Extract the [x, y] coordinate from the center of the cell holding the provided text.  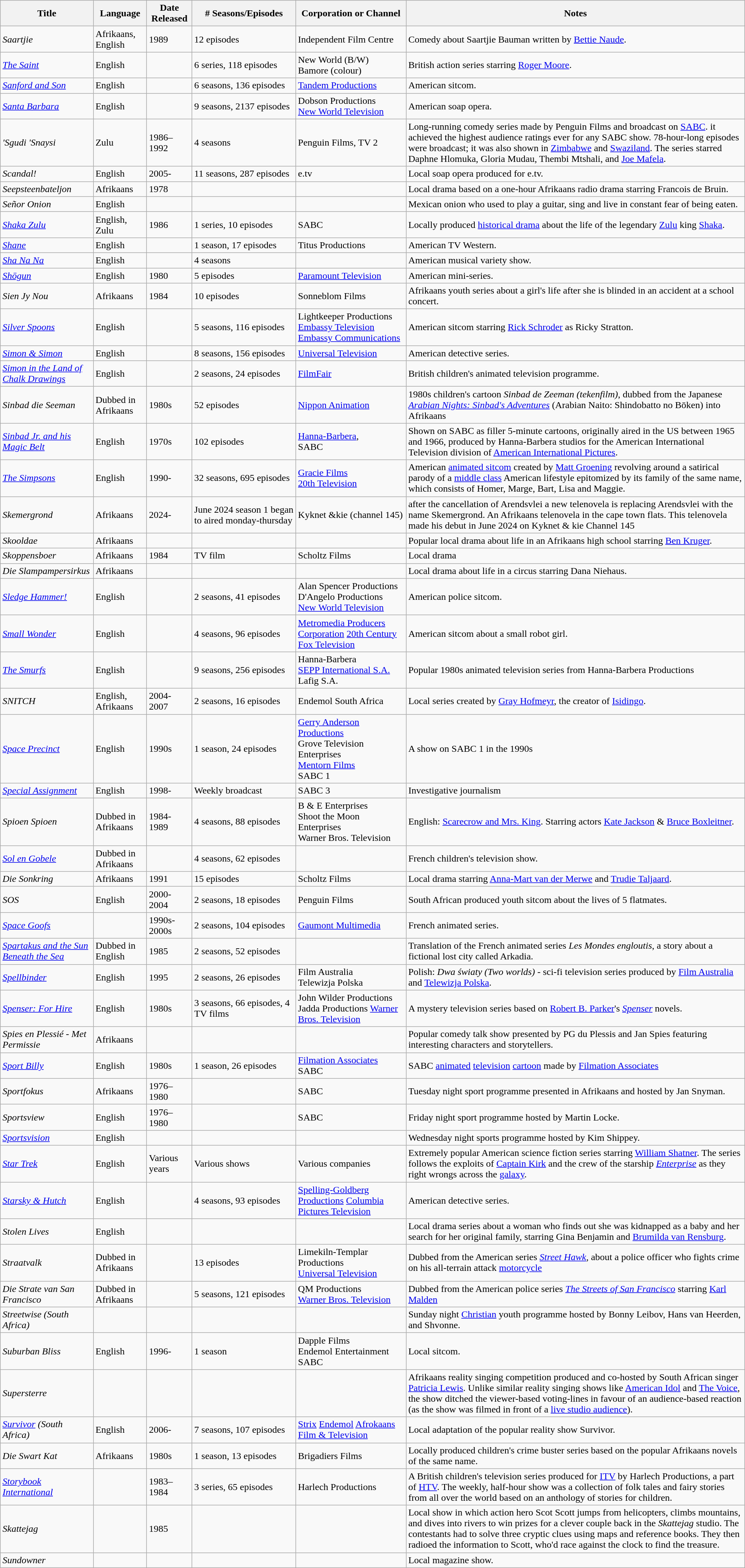
2005- [170, 174]
TV film [244, 556]
Santa Barbara [47, 106]
1986 [170, 224]
Storybook International [47, 1487]
American musical variety show. [575, 260]
Corporation or Channel [351, 14]
Scandal! [47, 174]
Dubbed from the American series Street Hawk, about a police officer who fights crime on his all-terrain attack motorcycle [575, 1263]
Metromedia Producers Corporation 20th Century Fox Television [351, 633]
2000-2004 [170, 900]
1 season, 13 episodes [244, 1456]
Shōgun [47, 276]
Date Released [170, 14]
Sol en Gobele [47, 858]
Simon & Simon [47, 353]
2004-2007 [170, 701]
4 seasons, 93 episodes [244, 1200]
3 series, 65 episodes [244, 1487]
American police sitcom. [575, 597]
Various companies [351, 1163]
French animated series. [575, 925]
Sunday night Christian youth programme hosted by Bonny Leibov, Hans van Heerden, and Shvonne. [575, 1320]
Titus Productions [351, 245]
Afrikaans, English [120, 39]
1998- [170, 791]
British children's animated television programme. [575, 374]
Small Wonder [47, 633]
Penguin Films, TV 2 [351, 142]
Straatvalk [47, 1263]
Sundowner [47, 1560]
The Simpsons [47, 478]
3 seasons, 66 episodes, 4 TV films [244, 1008]
South African produced youth sitcom about the lives of 5 flatmates. [575, 900]
2 seasons, 26 episodes [244, 977]
Lightkeeper ProductionsEmbassy TelevisionEmbassy Communications [351, 327]
Special Assignment [47, 791]
2 seasons, 41 episodes [244, 597]
6 seasons, 136 episodes [244, 86]
Skattejag [47, 1529]
Local magazine show. [575, 1560]
Polish: Dwa światy (Two worlds) - sci-fi television series produced by Film Australia and Telewizja Polska. [575, 977]
Alan Spencer ProductionsD'Angelo ProductionsNew World Television [351, 597]
2 seasons, 52 episodes [244, 951]
Sport Billy [47, 1065]
Sha Na Na [47, 260]
1990s [170, 749]
American sitcom about a small robot girl. [575, 633]
Star Trek [47, 1163]
Simon in the Land of Chalk Drawings [47, 374]
Spartakus and the Sun Beneath the Sea [47, 951]
English, Zulu [120, 224]
1970s [170, 442]
32 seasons, 695 episodes [244, 478]
Sledge Hammer! [47, 597]
Señor Onion [47, 204]
Zulu [120, 142]
A show on SABC 1 in the 1990s [575, 749]
2 seasons, 24 episodes [244, 374]
Spellbinder [47, 977]
Local series created by Gray Hofmeyr, the creator of Isidingo. [575, 701]
11 seasons, 287 episodes [244, 174]
4 seasons, 96 episodes [244, 633]
Die Swart Kat [47, 1456]
1986–1992 [170, 142]
The Saint [47, 65]
8 seasons, 156 episodes [244, 353]
Harlech Productions [351, 1487]
American sitcom starring Rick Schroder as Ricky Stratton. [575, 327]
Notes [575, 14]
Endemol South Africa [351, 701]
A mystery television series based on Robert B. Parker's Spenser novels. [575, 1008]
1 season [244, 1351]
American sitcom. [575, 86]
English: Scarecrow and Mrs. King. Starring actors Kate Jackson & Bruce Boxleitner. [575, 822]
New World (B/W)Bamore (colour) [351, 65]
Saartjie [47, 39]
10 episodes [244, 296]
SOS [47, 900]
2006- [170, 1430]
Afrikaans youth series about a girl's life after she is blinded in an accident at a school concert. [575, 296]
13 episodes [244, 1263]
Die Sonkring [47, 879]
Survivor (South Africa) [47, 1430]
Shaka Zulu [47, 224]
1978 [170, 189]
John Wilder ProductionsJadda Productions Warner Bros. Television [351, 1008]
1991 [170, 879]
June 2024 season 1 began to aired monday-thursday [244, 515]
1 season, 17 episodes [244, 245]
Hanna-BarberaSEPP International S.A.Lafig S.A. [351, 670]
1983–1984 [170, 1487]
English, Afrikaans [120, 701]
Tandem Productions [351, 86]
Skemergrond [47, 515]
Shane [47, 245]
Stolen Lives [47, 1231]
Supersterre [47, 1393]
12 episodes [244, 39]
'Sgudi 'Snaysi [47, 142]
Title [47, 14]
American TV Western. [575, 245]
Various years [170, 1163]
Gerry Anderson ProductionsGrove Television EnterprisesMentorn FilmsSABC 1 [351, 749]
5 seasons, 116 episodes [244, 327]
Locally produced children's crime buster series based on the popular Afrikaans novels of the same name. [575, 1456]
15 episodes [244, 879]
B & E EnterprisesShoot the Moon EnterprisesWarner Bros. Television [351, 822]
Gaumont Multimedia [351, 925]
Hanna-Barbera,SABC [351, 442]
1 season, 24 episodes [244, 749]
Weekly broadcast [244, 791]
2024- [170, 515]
Sportsvision [47, 1138]
Popular local drama about life in an Afrikaans high school starring Ben Kruger. [575, 541]
5 seasons, 121 episodes [244, 1294]
Spenser: For Hire [47, 1008]
Language [120, 14]
e.tv [351, 174]
The Smurfs [47, 670]
Filmation AssociatesSABC [351, 1065]
Friday night sport programme hosted by Martin Locke. [575, 1117]
1 series, 10 episodes [244, 224]
SABC 3 [351, 791]
Limekiln-Templar ProductionsUniversal Television [351, 1263]
Sportfokus [47, 1091]
Local adaptation of the popular reality show Survivor. [575, 1430]
1996- [170, 1351]
Local soap opera produced for e.tv. [575, 174]
Skooldae [47, 541]
Locally produced historical drama about the life of the legendary Zulu king Shaka. [575, 224]
Film AustraliaTelewizja Polska [351, 977]
Comedy about Saartjie Bauman written by Bettie Naude. [575, 39]
102 episodes [244, 442]
2 seasons, 16 episodes [244, 701]
Independent Film Centre [351, 39]
Paramount Television [351, 276]
Sanford and Son [47, 86]
Dubbed from the American police series The Streets of San Francisco starring Karl Malden [575, 1294]
Spioen Spioen [47, 822]
QM ProductionsWarner Bros. Television [351, 1294]
Sien Jy Nou [47, 296]
Spies en Plessié - Met Permissie [47, 1040]
Investigative journalism [575, 791]
4 seasons, 62 episodes [244, 858]
2 seasons, 18 episodes [244, 900]
Penguin Films [351, 900]
SABC animated television cartoon made by Filmation Associates [575, 1065]
9 seasons, 2137 episodes [244, 106]
Sonneblom Films [351, 296]
Mexican onion who used to play a guitar, sing and live in constant fear of being eaten. [575, 204]
Universal Television [351, 353]
9 seasons, 256 episodes [244, 670]
1 season, 26 episodes [244, 1065]
Gracie Films20th Television [351, 478]
Local drama starring Anna-Mart van der Merwe and Trudie Taljaard. [575, 879]
2 seasons, 104 episodes [244, 925]
7 seasons, 107 episodes [244, 1430]
Wednesday night sports programme hosted by Kim Shippey. [575, 1138]
52 episodes [244, 405]
Sinbad Jr. and his Magic Belt [47, 442]
FilmFair [351, 374]
American soap opera. [575, 106]
Brigadiers Films [351, 1456]
Popular 1980s animated television series from Hanna-Barbera Productions [575, 670]
# Seasons/Episodes [244, 14]
Tuesday night sport programme presented in Afrikaans and hosted by Jan Snyman. [575, 1091]
Kyknet &kie (channel 145) [351, 515]
Space Goofs [47, 925]
1980 [170, 276]
Spelling-Goldberg Productions Columbia Pictures Television [351, 1200]
4 seasons, 88 episodes [244, 822]
Seepsteenbateljon [47, 189]
American mini-series. [575, 276]
Sportsview [47, 1117]
6 series, 118 episodes [244, 65]
Dubbed in English [120, 951]
1989 [170, 39]
Translation of the French animated series Les Mondes engloutis, a story about a fictional lost city called Arkadia. [575, 951]
Local drama based on a one-hour Afrikaans radio drama starring Francois de Bruin. [575, 189]
1990s-2000s [170, 925]
Strix Endemol Afrokaans Film & Television [351, 1430]
1990- [170, 478]
Die Strate van San Francisco [47, 1294]
Starsky & Hutch [47, 1200]
1995 [170, 977]
5 episodes [244, 276]
Space Precinct [47, 749]
Suburban Bliss [47, 1351]
Skoppensboer [47, 556]
Various shows [244, 1163]
Nippon Animation [351, 405]
Streetwise (South Africa) [47, 1320]
SNITCH [47, 701]
British action series starring Roger Moore. [575, 65]
Local sitcom. [575, 1351]
Popular comedy talk show presented by PG du Plessis and Jan Spies featuring interesting characters and storytellers. [575, 1040]
French children's television show. [575, 858]
Silver Spoons [47, 327]
Die Slampampersirkus [47, 571]
Dobson ProductionsNew World Television [351, 106]
Sinbad die Seeman [47, 405]
Local drama [575, 556]
Dapple FilmsEndemol EntertainmentSABC [351, 1351]
Local drama about life in a circus starring Dana Niehaus. [575, 571]
1984-1989 [170, 822]
